Output the [X, Y] coordinate of the center of the cell containing the given text.  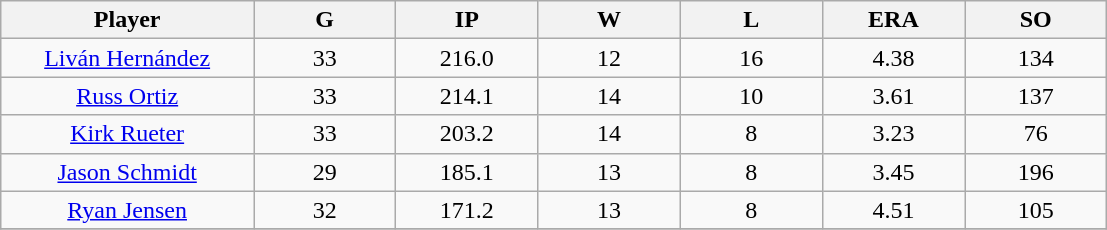
10 [751, 96]
Kirk Rueter [128, 134]
196 [1036, 172]
16 [751, 58]
12 [609, 58]
W [609, 20]
203.2 [467, 134]
L [751, 20]
Liván Hernández [128, 58]
G [325, 20]
171.2 [467, 210]
3.45 [893, 172]
3.23 [893, 134]
Ryan Jensen [128, 210]
IP [467, 20]
185.1 [467, 172]
Jason Schmidt [128, 172]
3.61 [893, 96]
214.1 [467, 96]
32 [325, 210]
105 [1036, 210]
134 [1036, 58]
76 [1036, 134]
29 [325, 172]
4.51 [893, 210]
216.0 [467, 58]
ERA [893, 20]
Russ Ortiz [128, 96]
SO [1036, 20]
Player [128, 20]
4.38 [893, 58]
137 [1036, 96]
